Determine the (x, y) coordinate at the center of the cell enclosing the given text.  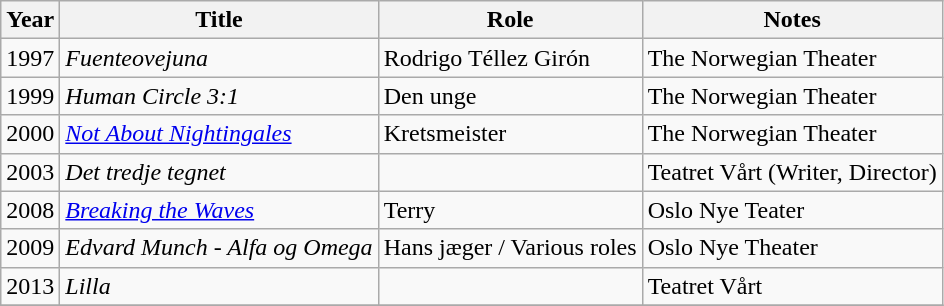
Not About Nightingales (219, 134)
Lilla (219, 286)
Terry (510, 210)
Year (30, 20)
Title (219, 20)
2003 (30, 172)
2008 (30, 210)
Human Circle 3:1 (219, 96)
Rodrigo Téllez Girón (510, 58)
Oslo Nye Theater (792, 248)
Breaking the Waves (219, 210)
1997 (30, 58)
Oslo Nye Teater (792, 210)
Hans jæger / Various roles (510, 248)
2013 (30, 286)
Edvard Munch - Alfa og Omega (219, 248)
2009 (30, 248)
2000 (30, 134)
Det tredje tegnet (219, 172)
Role (510, 20)
Kretsmeister (510, 134)
Fuenteovejuna (219, 58)
Teatret Vårt (Writer, Director) (792, 172)
Notes (792, 20)
Teatret Vårt (792, 286)
1999 (30, 96)
Den unge (510, 96)
